Pinpoint the cell where the given text exists, returning its (X, Y) midpoint coordinate. 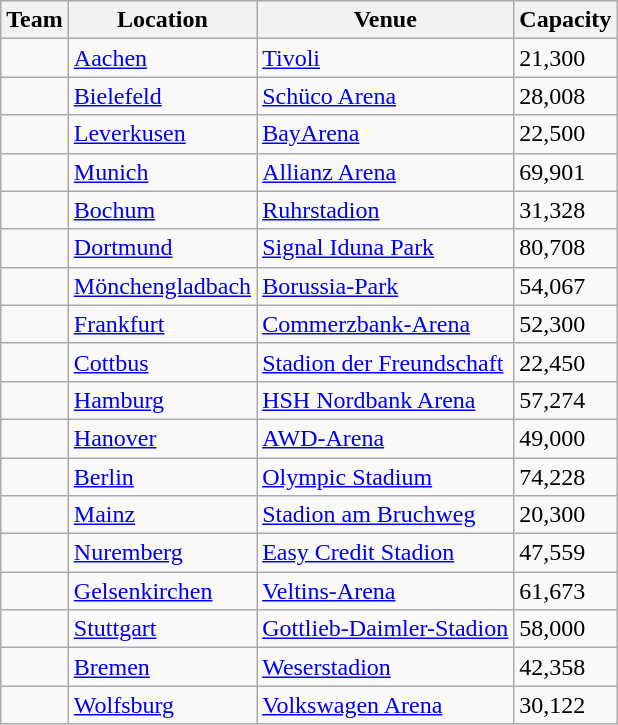
Mainz (162, 515)
Easy Credit Stadion (386, 553)
HSH Nordbank Arena (386, 400)
Stuttgart (162, 629)
Borussia-Park (386, 286)
80,708 (566, 248)
Bochum (162, 210)
Venue (386, 20)
31,328 (566, 210)
Commerzbank-Arena (386, 324)
Tivoli (386, 58)
Gottlieb-Daimler-Stadion (386, 629)
Signal Iduna Park (386, 248)
Munich (162, 172)
Allianz Arena (386, 172)
49,000 (566, 438)
20,300 (566, 515)
Volkswagen Arena (386, 705)
54,067 (566, 286)
Veltins-Arena (386, 591)
42,358 (566, 667)
Stadion der Freundschaft (386, 362)
30,122 (566, 705)
Berlin (162, 477)
Olympic Stadium (386, 477)
22,500 (566, 134)
AWD-Arena (386, 438)
Bielefeld (162, 96)
Schüco Arena (386, 96)
Wolfsburg (162, 705)
Dortmund (162, 248)
Nuremberg (162, 553)
21,300 (566, 58)
Hamburg (162, 400)
57,274 (566, 400)
BayArena (386, 134)
Bremen (162, 667)
28,008 (566, 96)
Location (162, 20)
Hanover (162, 438)
69,901 (566, 172)
Gelsenkirchen (162, 591)
Leverkusen (162, 134)
47,559 (566, 553)
Cottbus (162, 362)
Weserstadion (386, 667)
52,300 (566, 324)
58,000 (566, 629)
Team (35, 20)
22,450 (566, 362)
Stadion am Bruchweg (386, 515)
Ruhrstadion (386, 210)
Frankfurt (162, 324)
Mönchengladbach (162, 286)
Capacity (566, 20)
Aachen (162, 58)
61,673 (566, 591)
74,228 (566, 477)
